Extract the [X, Y] coordinate from the center of the cell holding the provided text.  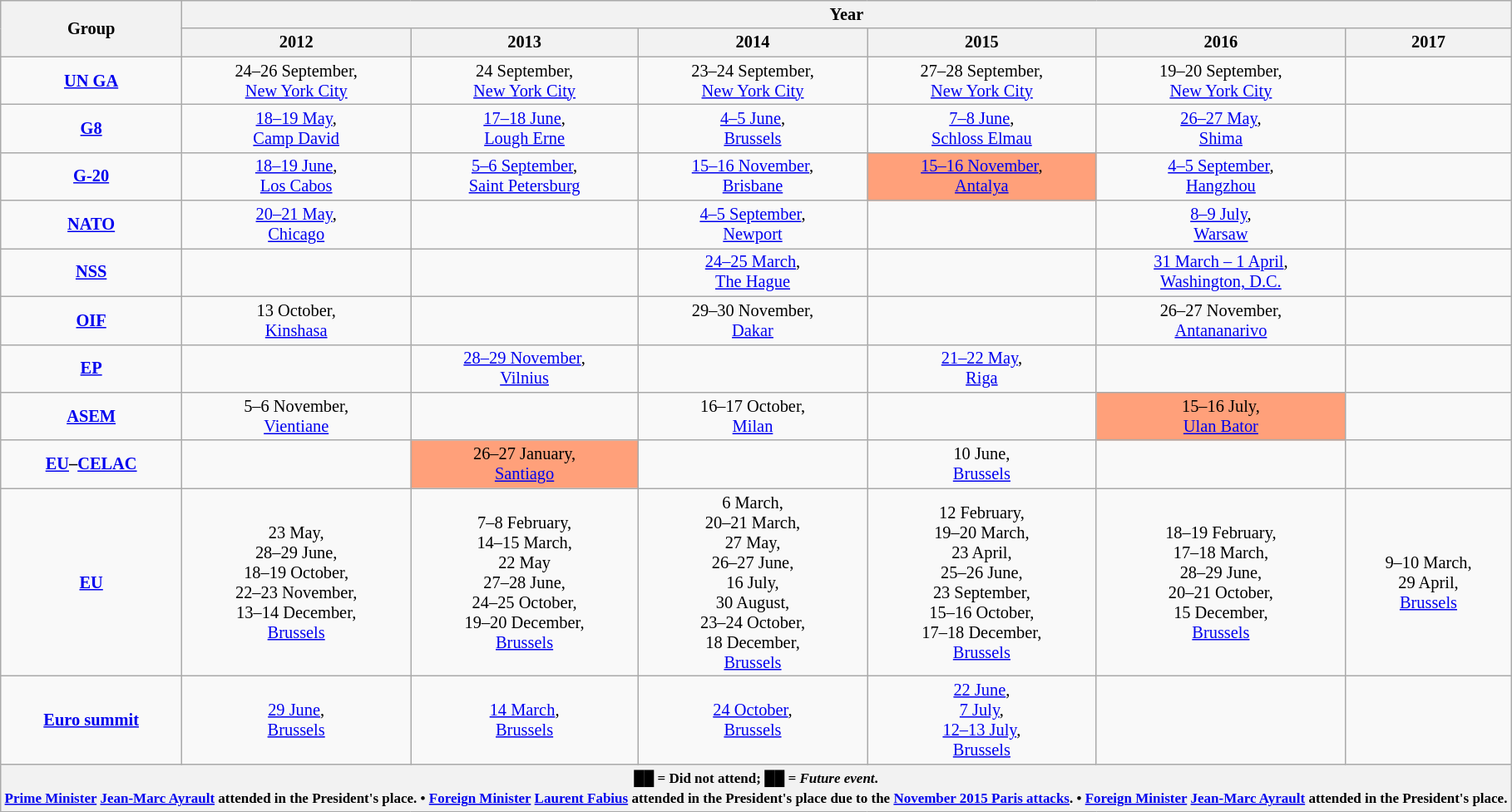
19–20 September, New York City [1221, 81]
15–16 July, Ulan Bator [1221, 416]
24–26 September, New York City [296, 81]
17–18 June, Lough Erne [524, 128]
UN GA [91, 81]
NSS [91, 272]
23–24 September, New York City [752, 81]
18–19 May, Camp David [296, 128]
26–27 May, Shima [1221, 128]
Year [847, 14]
29–30 November, Dakar [752, 320]
18–19 February,17–18 March,28–29 June,20–21 October,15 December, Brussels [1221, 582]
4–5 September, Hangzhou [1221, 176]
5–6 November, Vientiane [296, 416]
8–9 July, Warsaw [1221, 225]
31 March – 1 April, Washington, D.C. [1221, 272]
EU [91, 582]
15–16 November, Brisbane [752, 176]
NATO [91, 225]
16–17 October, Milan [752, 416]
24 October, Brussels [752, 720]
28–29 November, Vilnius [524, 369]
15–16 November, Antalya [981, 176]
13 October, Kinshasa [296, 320]
EP [91, 369]
20–21 May, Chicago [296, 225]
2017 [1429, 42]
14 March, Brussels [524, 720]
4–5 September, Newport [752, 225]
24–25 March, The Hague [752, 272]
22 June,7 July,12–13 July, Brussels [981, 720]
7–8 June, Schloss Elmau [981, 128]
2015 [981, 42]
21–22 May, Riga [981, 369]
G8 [91, 128]
Group [91, 28]
10 June, Brussels [981, 464]
9–10 March,29 April, Brussels [1429, 582]
6 March,20–21 March,27 May,26–27 June,16 July,30 August,23–24 October,18 December, Brussels [752, 582]
24 September, New York City [524, 81]
26–27 November, Antananarivo [1221, 320]
12 February,19–20 March,23 April,25–26 June,23 September,15–16 October,17–18 December, Brussels [981, 582]
27–28 September, New York City [981, 81]
23 May,28–29 June,18–19 October,22–23 November,13–14 December, Brussels [296, 582]
ASEM [91, 416]
2012 [296, 42]
5–6 September, Saint Petersburg [524, 176]
G-20 [91, 176]
7–8 February,14–15 March,22 May27–28 June,24–25 October,19–20 December, Brussels [524, 582]
4–5 June, Brussels [752, 128]
18–19 June, Los Cabos [296, 176]
2014 [752, 42]
26–27 January, Santiago [524, 464]
OIF [91, 320]
EU–CELAC [91, 464]
2013 [524, 42]
Euro summit [91, 720]
2016 [1221, 42]
29 June, Brussels [296, 720]
